Identify which cell holds the provided text, then report its [x, y] central coordinate. 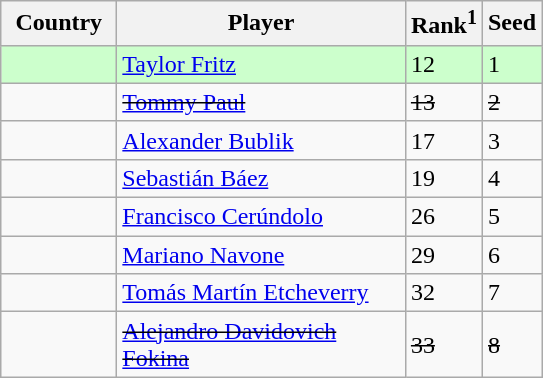
4 [512, 178]
5 [512, 217]
Sebastián Báez [262, 178]
Alejandro Davidovich Fokina [262, 344]
3 [512, 140]
Rank1 [444, 24]
Player [262, 24]
2 [512, 102]
Country [59, 24]
19 [444, 178]
Francisco Cerúndolo [262, 217]
29 [444, 255]
Tomás Martín Etcheverry [262, 293]
33 [444, 344]
32 [444, 293]
Taylor Fritz [262, 64]
7 [512, 293]
8 [512, 344]
17 [444, 140]
Seed [512, 24]
Mariano Navone [262, 255]
1 [512, 64]
Tommy Paul [262, 102]
Alexander Bublik [262, 140]
12 [444, 64]
13 [444, 102]
26 [444, 217]
6 [512, 255]
